Find where the given text appears and provide that cell's center as [X, Y] coordinate. 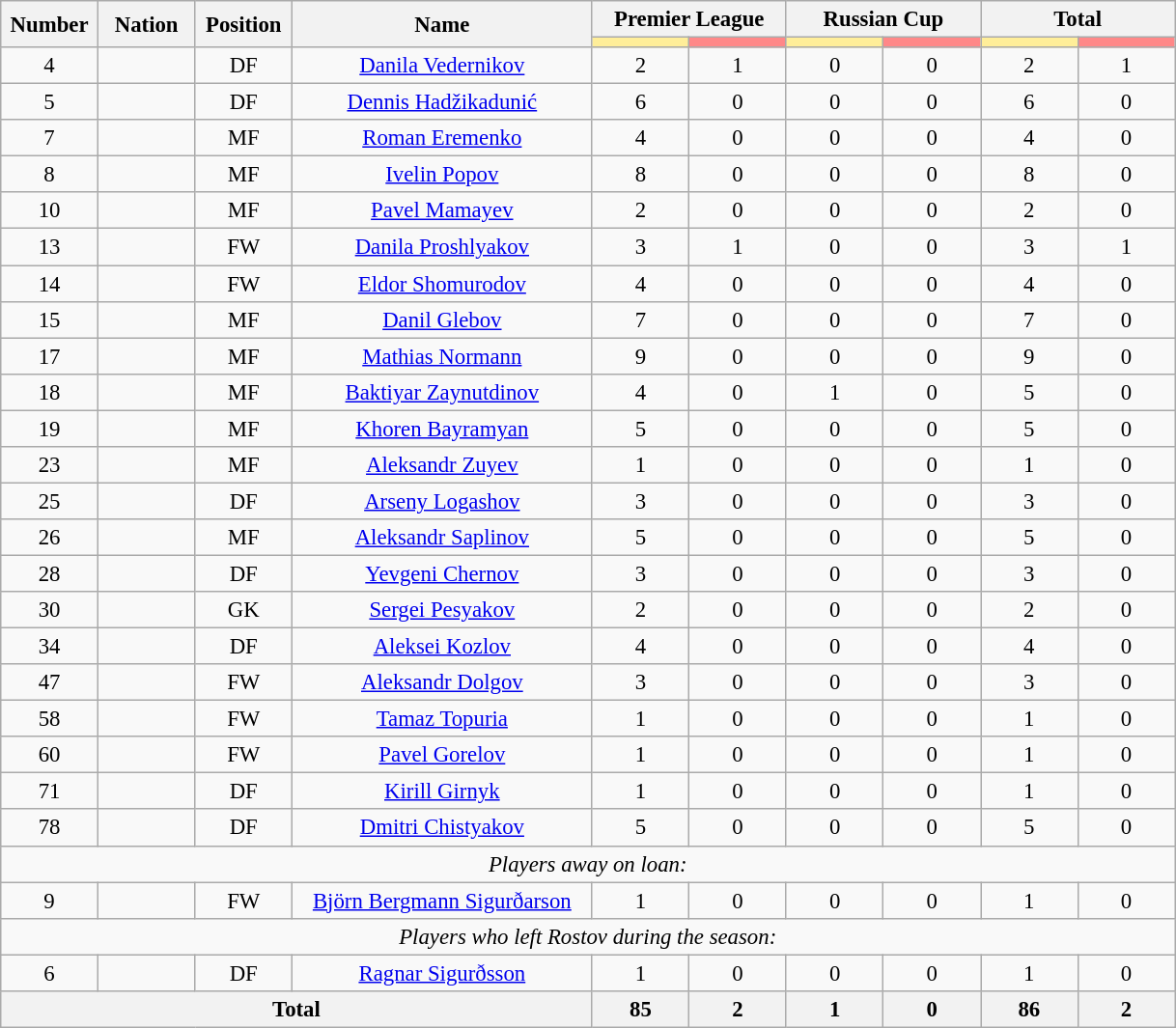
85 [641, 1010]
17 [50, 356]
Pavel Gorelov [442, 755]
Dmitri Chistyakov [442, 828]
Khoren Bayramyan [442, 429]
Sergei Pesyakov [442, 610]
14 [50, 284]
71 [50, 792]
28 [50, 573]
18 [50, 392]
Arseny Logashov [442, 501]
Position [243, 24]
19 [50, 429]
Tamaz Topuria [442, 719]
Aleksandr Dolgov [442, 682]
Ragnar Sigurðsson [442, 973]
Aleksei Kozlov [442, 647]
GK [243, 610]
Björn Bergmann Sigurðarson [442, 901]
Players away on loan: [588, 864]
58 [50, 719]
Danila Vedernikov [442, 66]
26 [50, 538]
47 [50, 682]
Dennis Hadžikadunić [442, 102]
23 [50, 465]
Russian Cup [882, 19]
Yevgeni Chernov [442, 573]
34 [50, 647]
Aleksandr Saplinov [442, 538]
Eldor Shomurodov [442, 284]
10 [50, 211]
Aleksandr Zuyev [442, 465]
Name [442, 24]
Baktiyar Zaynutdinov [442, 392]
Number [50, 24]
Ivelin Popov [442, 175]
30 [50, 610]
Mathias Normann [442, 356]
25 [50, 501]
Pavel Mamayev [442, 211]
Roman Eremenko [442, 138]
Kirill Girnyk [442, 792]
86 [1029, 1010]
Players who left Rostov during the season: [588, 936]
Danila Proshlyakov [442, 247]
13 [50, 247]
Danil Glebov [442, 320]
15 [50, 320]
60 [50, 755]
78 [50, 828]
Premier League [689, 19]
Nation [147, 24]
